Capture the cell that displays the provided text and extract its (x, y) central coordinate. 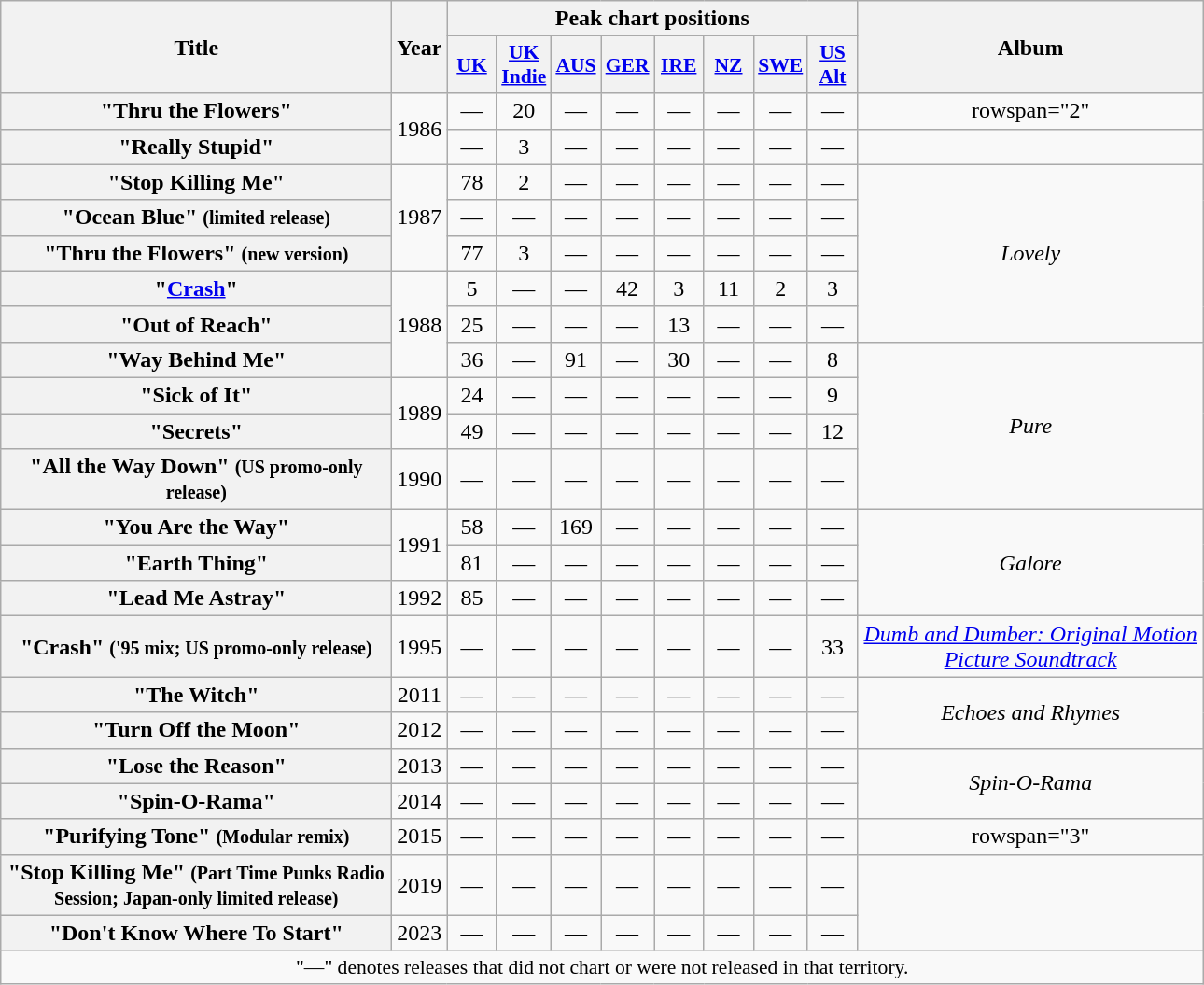
1995 (420, 646)
"Thru the Flowers" (new version) (196, 253)
"Turn Off the Moon" (196, 730)
"Don't Know Where To Start" (196, 933)
rowspan="3" (1030, 837)
"Really Stupid" (196, 147)
8 (833, 359)
Title (196, 47)
"Lead Me Astray" (196, 598)
49 (472, 430)
Peak chart positions (652, 19)
"Secrets" (196, 430)
"Earth Thing" (196, 563)
1987 (420, 218)
2012 (420, 730)
NZ (728, 65)
24 (472, 395)
58 (472, 528)
UK Indie (524, 65)
9 (833, 395)
12 (833, 430)
SWE (780, 65)
rowspan="2" (1030, 111)
UK (472, 65)
"Stop Killing Me" (Part Time Punks Radio Session; Japan-only limited release) (196, 885)
1992 (420, 598)
2013 (420, 766)
Lovely (1030, 253)
Dumb and Dumber: Original Motion Picture Soundtrack (1030, 646)
"Lose the Reason" (196, 766)
2015 (420, 837)
2014 (420, 801)
"The Witch" (196, 695)
AUS (575, 65)
Album (1030, 47)
169 (575, 528)
30 (679, 359)
11 (728, 288)
36 (472, 359)
2011 (420, 695)
"Ocean Blue" (limited release) (196, 218)
"Thru the Flowers" (196, 111)
77 (472, 253)
"Crash" (196, 288)
"Crash" ('95 mix; US promo-only release) (196, 646)
78 (472, 182)
"Purifying Tone" (Modular remix) (196, 837)
13 (679, 324)
20 (524, 111)
Spin-O-Rama (1030, 783)
42 (627, 288)
"All the Way Down" (US promo-only release) (196, 480)
GER (627, 65)
Year (420, 47)
1986 (420, 129)
25 (472, 324)
"—" denotes releases that did not chart or were not released in that territory. (603, 967)
"Sick of It" (196, 395)
1990 (420, 480)
85 (472, 598)
"Stop Killing Me" (196, 182)
Echoes and Rhymes (1030, 712)
81 (472, 563)
5 (472, 288)
33 (833, 646)
Galore (1030, 563)
IRE (679, 65)
1989 (420, 413)
2019 (420, 885)
Pure (1030, 426)
91 (575, 359)
"You Are the Way" (196, 528)
"Way Behind Me" (196, 359)
1988 (420, 324)
2023 (420, 933)
"Out of Reach" (196, 324)
1991 (420, 545)
"Spin-O-Rama" (196, 801)
US Alt (833, 65)
